Return the [X, Y] coordinate for the center point of the cell that contains the specified text.  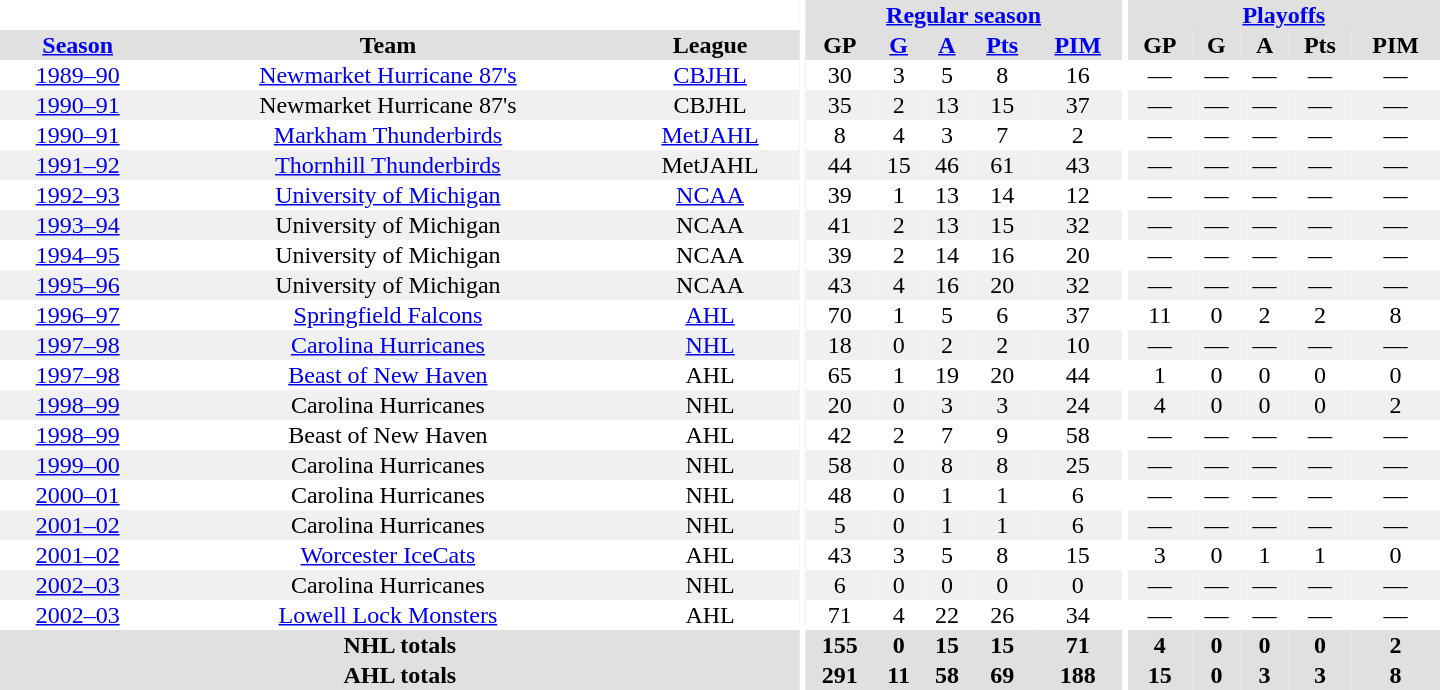
25 [1078, 465]
188 [1078, 675]
18 [840, 345]
155 [840, 645]
Lowell Lock Monsters [388, 615]
Worcester IceCats [388, 555]
41 [840, 225]
24 [1078, 405]
69 [1002, 675]
Team [388, 45]
1989–90 [78, 75]
1994–95 [78, 255]
Playoffs [1284, 15]
NHL totals [400, 645]
46 [947, 165]
Thornhill Thunderbirds [388, 165]
10 [1078, 345]
1996–97 [78, 315]
2000–01 [78, 495]
34 [1078, 615]
26 [1002, 615]
9 [1002, 435]
48 [840, 495]
Regular season [964, 15]
Season [78, 45]
League [710, 45]
1993–94 [78, 225]
Markham Thunderbirds [388, 135]
1991–92 [78, 165]
22 [947, 615]
42 [840, 435]
70 [840, 315]
291 [840, 675]
19 [947, 375]
Springfield Falcons [388, 315]
65 [840, 375]
AHL totals [400, 675]
61 [1002, 165]
1992–93 [78, 195]
35 [840, 105]
30 [840, 75]
12 [1078, 195]
1995–96 [78, 285]
1999–00 [78, 465]
